Determine the [x, y] coordinate at the center of the cell enclosing the given text.  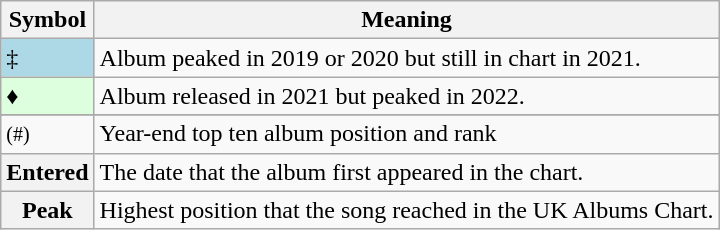
Album peaked in 2019 or 2020 but still in chart in 2021. [406, 58]
Symbol [48, 20]
Album released in 2021 but peaked in 2022. [406, 96]
Meaning [406, 20]
‡ [48, 58]
Highest position that the song reached in the UK Albums Chart. [406, 210]
Entered [48, 172]
The date that the album first appeared in the chart. [406, 172]
Year-end top ten album position and rank [406, 134]
Peak [48, 210]
♦ [48, 96]
(#) [48, 134]
